From the cell containing the given text, extract its center point as (X, Y) coordinate. 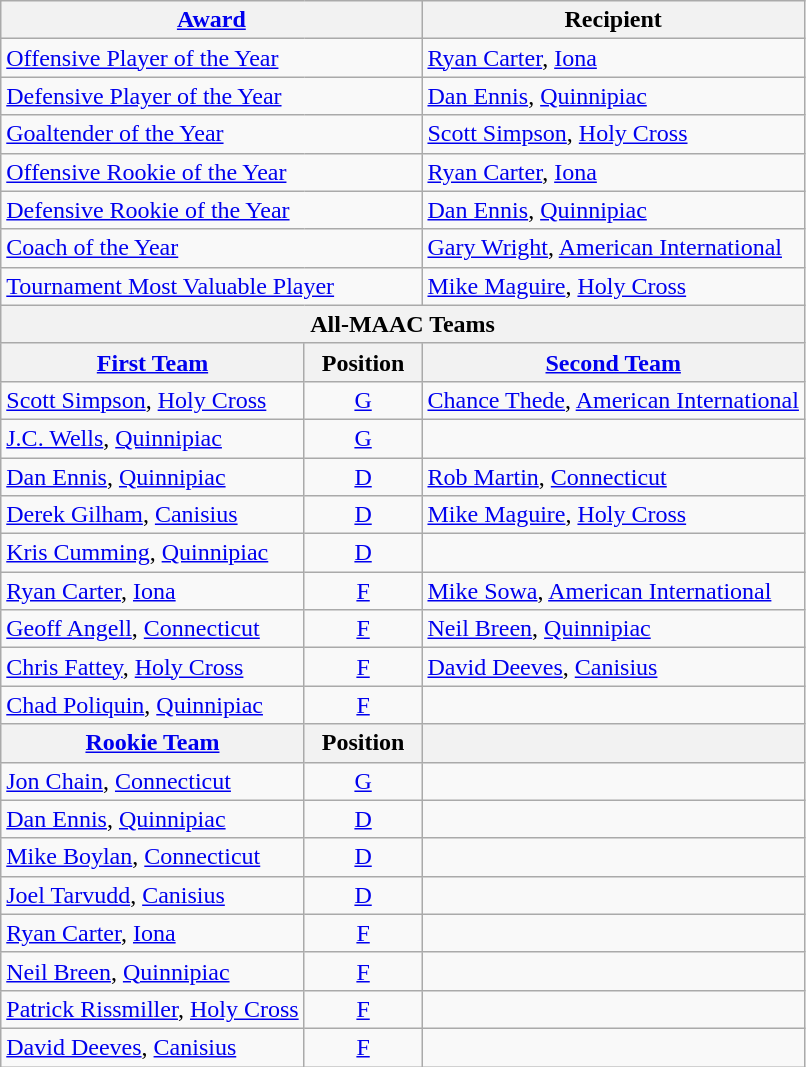
Jon Chain, Connecticut (152, 781)
Tournament Most Valuable Player (212, 286)
Kris Cumming, Quinnipiac (152, 553)
Mike Sowa, American International (613, 591)
Offensive Player of the Year (212, 58)
Mike Boylan, Connecticut (152, 857)
Coach of the Year (212, 248)
Chris Fattey, Holy Cross (152, 667)
Chance Thede, American International (613, 400)
First Team (152, 362)
Patrick Rissmiller, Holy Cross (152, 1009)
Gary Wright, American International (613, 248)
Defensive Player of the Year (212, 96)
Geoff Angell, Connecticut (152, 629)
Chad Poliquin, Quinnipiac (152, 705)
Recipient (613, 20)
Second Team (613, 362)
Derek Gilham, Canisius (152, 515)
Defensive Rookie of the Year (212, 210)
All-MAAC Teams (403, 324)
Rookie Team (152, 743)
Rob Martin, Connecticut (613, 477)
Joel Tarvudd, Canisius (152, 895)
Award (212, 20)
Goaltender of the Year (212, 134)
J.C. Wells, Quinnipiac (152, 438)
Offensive Rookie of the Year (212, 172)
